Locate the cell with the specified text and output its [X, Y] center coordinate. 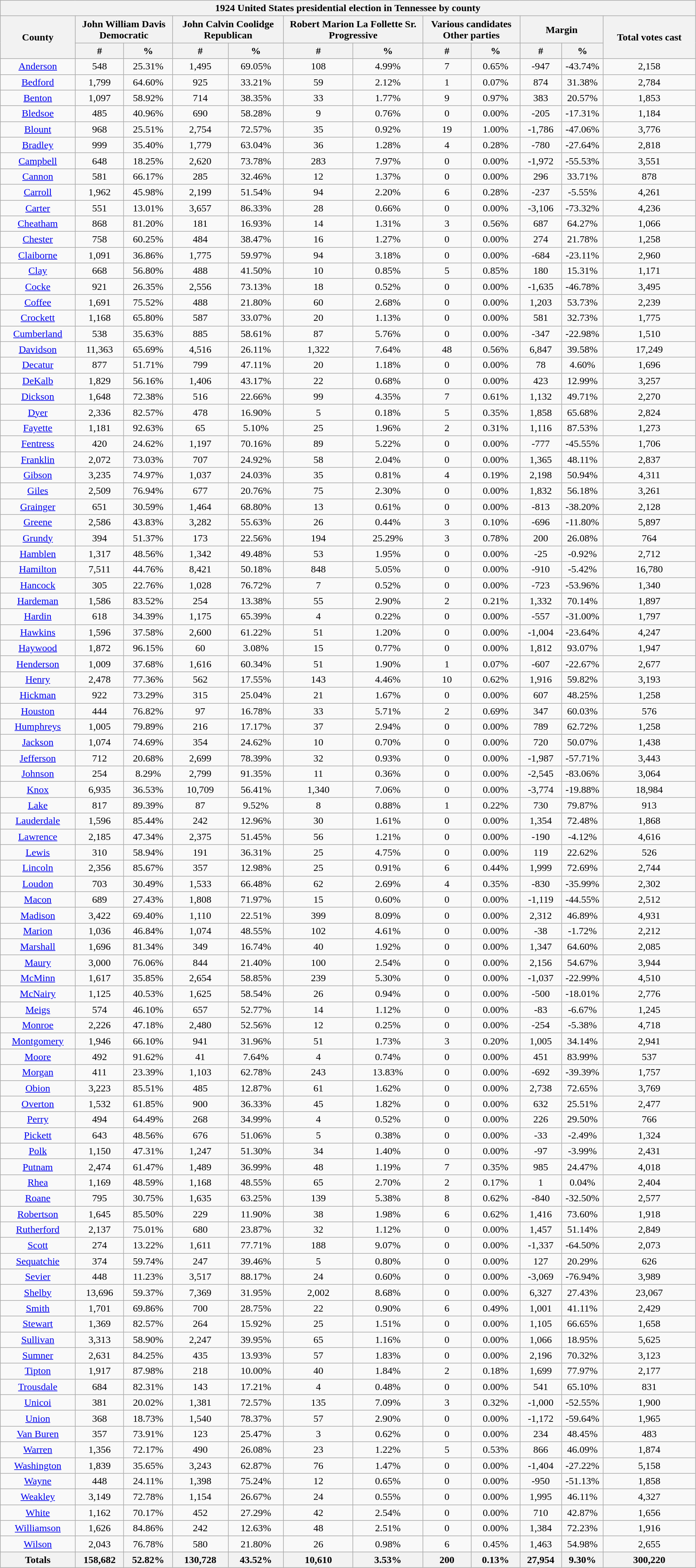
4,018 [649, 1167]
2,784 [649, 82]
72.48% [582, 821]
58 [318, 460]
Bedford [38, 82]
-6.67% [582, 1010]
5,158 [649, 1466]
0.91% [388, 868]
-777 [541, 444]
310 [100, 852]
-51.13% [582, 1481]
73.91% [148, 1434]
1,175 [201, 617]
46.89% [582, 915]
Jefferson [38, 758]
27.29% [256, 1513]
2,620 [201, 161]
12.99% [582, 381]
83.99% [582, 1057]
300,220 [649, 1560]
1,097 [100, 98]
17.17% [256, 727]
73.13% [256, 287]
2,212 [649, 931]
0.49% [496, 1308]
52.56% [256, 1025]
36.31% [256, 852]
1,463 [541, 1544]
96.15% [148, 648]
72.69% [582, 868]
48.45% [582, 1434]
1,184 [649, 114]
541 [541, 1387]
922 [100, 695]
61.85% [148, 1104]
-692 [541, 1072]
Total votes cast [649, 37]
61.22% [256, 632]
34.14% [582, 1041]
526 [649, 852]
53 [318, 554]
181 [201, 224]
1,162 [100, 1513]
1,648 [100, 396]
72.17% [148, 1449]
2,577 [649, 1198]
72.78% [148, 1497]
6,935 [100, 790]
35.63% [148, 334]
-1.72% [582, 931]
McMinn [38, 978]
47.31% [148, 1151]
8.09% [388, 915]
484 [201, 240]
1.92% [388, 946]
37.68% [148, 664]
Claiborne [38, 255]
1,962 [100, 192]
690 [201, 114]
51.14% [582, 1230]
30.59% [148, 507]
2,738 [541, 1088]
399 [318, 915]
-32.50% [582, 1198]
1,324 [649, 1135]
3,776 [649, 129]
73.03% [148, 460]
100 [318, 963]
-11.80% [582, 522]
28.75% [256, 1308]
26.35% [148, 287]
2,631 [100, 1355]
23.87% [256, 1230]
11,363 [100, 349]
Warren [38, 1449]
Henderson [38, 664]
46.84% [148, 931]
766 [649, 1120]
1,495 [201, 66]
58.61% [256, 334]
7.09% [388, 1402]
1,001 [541, 1308]
19 [447, 129]
2,960 [649, 255]
Smith [38, 1308]
2,158 [649, 66]
3,261 [649, 491]
13.83% [388, 1072]
Blount [38, 129]
-53.96% [582, 585]
43.17% [256, 381]
9.52% [256, 805]
62 [318, 884]
22.56% [256, 538]
86.33% [256, 208]
59.37% [148, 1293]
985 [541, 1167]
885 [201, 334]
1,347 [541, 946]
4,247 [649, 632]
1,706 [649, 444]
38 [318, 1214]
-22.99% [582, 978]
2,002 [318, 1293]
-1,786 [541, 129]
61 [318, 1088]
70.32% [582, 1355]
374 [100, 1261]
Robertson [38, 1214]
657 [201, 1010]
49.71% [582, 396]
43.83% [148, 522]
848 [318, 569]
4,510 [649, 978]
30.75% [148, 1198]
-1,037 [541, 978]
Van Buren [38, 1434]
Cannon [38, 176]
Scott [38, 1245]
65.10% [582, 1387]
18.95% [582, 1340]
Bledsoe [38, 114]
0.31% [496, 428]
72.38% [148, 396]
844 [201, 963]
2,177 [649, 1371]
700 [201, 1308]
60.34% [256, 664]
-19.88% [582, 790]
40.96% [148, 114]
58.92% [148, 98]
-83 [541, 1010]
668 [100, 271]
-830 [541, 884]
-2,545 [541, 774]
62.72% [582, 727]
3,422 [100, 915]
1,150 [100, 1151]
1.73% [388, 1041]
119 [541, 852]
6,847 [541, 349]
85.44% [148, 821]
21.40% [256, 963]
-0.92% [582, 554]
999 [100, 145]
Fayette [38, 428]
20.57% [582, 98]
0.98% [388, 1544]
91.35% [256, 774]
494 [100, 1120]
Campbell [38, 161]
51.54% [256, 192]
1,897 [649, 601]
3,235 [100, 475]
3,064 [649, 774]
817 [100, 805]
41.50% [256, 271]
33.21% [256, 82]
3,193 [649, 679]
1.13% [388, 318]
16.93% [256, 224]
Maury [38, 963]
65.68% [582, 412]
764 [649, 538]
0.19% [496, 475]
2,512 [649, 899]
25.29% [388, 538]
1,900 [649, 1402]
-22.67% [582, 664]
2,474 [100, 1167]
21.78% [582, 240]
-22.98% [582, 334]
1,105 [541, 1324]
878 [649, 176]
Giles [38, 491]
48.59% [148, 1182]
-97 [541, 1151]
1,510 [649, 334]
-43.74% [582, 66]
913 [649, 805]
51.71% [148, 365]
562 [201, 679]
191 [201, 852]
1.82% [388, 1104]
1,037 [201, 475]
0.76% [388, 114]
15.31% [582, 271]
2.70% [388, 1182]
1,658 [649, 1324]
65.80% [148, 318]
Various candidatesOther parties [471, 30]
158,682 [100, 1560]
684 [100, 1387]
1,169 [100, 1182]
2,509 [100, 491]
69.86% [148, 1308]
921 [100, 287]
102 [318, 931]
Lincoln [38, 868]
-950 [541, 1481]
54.98% [582, 1544]
1,181 [100, 428]
4,261 [649, 192]
Greene [38, 522]
McNairy [38, 994]
93.07% [582, 648]
516 [201, 396]
1.95% [388, 554]
Cheatham [38, 224]
2,600 [201, 632]
194 [318, 538]
Washington [38, 1466]
46.10% [148, 1010]
58.85% [256, 978]
76.06% [148, 963]
John Calvin CoolidgeRepublican [228, 30]
17.55% [256, 679]
13.93% [256, 1355]
Crockett [38, 318]
Sumner [38, 1355]
66.48% [256, 884]
296 [541, 176]
1,532 [100, 1104]
1,171 [649, 271]
55 [318, 601]
2,654 [201, 978]
Lawrence [38, 837]
52.77% [256, 1010]
68.80% [256, 507]
77.36% [148, 679]
551 [100, 208]
Morgan [38, 1072]
5,897 [649, 522]
1.40% [388, 1151]
-44.55% [582, 899]
1,829 [100, 381]
12.87% [256, 1088]
2,247 [201, 1340]
758 [100, 240]
1,416 [541, 1214]
-59.64% [582, 1418]
799 [201, 365]
1.19% [388, 1167]
2,356 [100, 868]
0.94% [388, 994]
2,480 [201, 1025]
72.65% [582, 1088]
283 [318, 161]
36.86% [148, 255]
13.38% [256, 601]
-39.39% [582, 1072]
1,586 [100, 601]
874 [541, 82]
50.18% [256, 569]
2,302 [649, 884]
4,327 [649, 1497]
Stewart [38, 1324]
10,709 [201, 790]
59.97% [256, 255]
0.77% [388, 648]
1,808 [201, 899]
0.66% [388, 208]
3.53% [388, 1560]
9.30% [582, 1560]
Rhea [38, 1182]
4.35% [388, 396]
868 [100, 224]
0.25% [388, 1025]
91.62% [148, 1057]
1,779 [201, 145]
13.22% [148, 1245]
451 [541, 1057]
89.39% [148, 805]
-5.42% [582, 569]
1,656 [649, 1513]
-27.22% [582, 1466]
89 [318, 444]
-3.99% [582, 1151]
1,091 [100, 255]
2,043 [100, 1544]
Houston [38, 711]
64.27% [582, 224]
Lake [38, 805]
1,009 [100, 664]
Montgomery [38, 1041]
Cumberland [38, 334]
-1,987 [541, 758]
77.71% [256, 1245]
1,457 [541, 1230]
11.23% [148, 1277]
492 [100, 1057]
16 [318, 240]
1,797 [649, 617]
180 [541, 271]
5.30% [388, 978]
108 [318, 66]
-684 [541, 255]
2,404 [649, 1182]
36.33% [256, 1104]
234 [541, 1434]
1.16% [388, 1340]
46.09% [582, 1449]
1,999 [541, 868]
0.32% [496, 1402]
72.23% [582, 1528]
243 [318, 1072]
60.25% [148, 240]
58.90% [148, 1340]
3,443 [649, 758]
483 [649, 1434]
70.14% [582, 601]
64.49% [148, 1120]
Sevier [38, 1277]
70.17% [148, 1513]
36.99% [256, 1167]
-3,069 [541, 1277]
88.17% [256, 1277]
1,036 [100, 931]
3,517 [201, 1277]
1,691 [100, 302]
76.94% [148, 491]
11.90% [256, 1214]
20.02% [148, 1402]
1.00% [496, 129]
Unicoi [38, 1402]
877 [100, 365]
47.18% [148, 1025]
48.25% [582, 695]
0.55% [388, 1497]
1,110 [201, 915]
-780 [541, 145]
0.21% [496, 601]
4.75% [388, 852]
-5.55% [582, 192]
1.27% [388, 240]
24.92% [256, 460]
DeKalb [38, 381]
-57.71% [582, 758]
789 [541, 727]
65.69% [148, 349]
315 [201, 695]
32.46% [256, 176]
24.03% [256, 475]
56.41% [256, 790]
Tipton [38, 1371]
1,365 [541, 460]
2,776 [649, 994]
-1,404 [541, 1466]
1,406 [201, 381]
2,431 [649, 1151]
1,384 [541, 1528]
7,511 [100, 569]
3,123 [649, 1355]
50.94% [582, 475]
Lauderdale [38, 821]
65.39% [256, 617]
538 [100, 334]
1.21% [388, 837]
676 [201, 1135]
16.74% [256, 946]
Monroe [38, 1025]
22.51% [256, 915]
4.60% [582, 365]
1,812 [541, 648]
3,223 [100, 1088]
Pickett [38, 1135]
Henry [38, 679]
490 [201, 1449]
2.12% [388, 82]
-1,004 [541, 632]
24.11% [148, 1481]
56.18% [582, 491]
1,645 [100, 1214]
Union [38, 1418]
82.31% [148, 1387]
720 [541, 742]
-1,000 [541, 1402]
-1,972 [541, 161]
34.99% [256, 1120]
75.24% [256, 1481]
75.52% [148, 302]
73.29% [148, 695]
Grundy [38, 538]
3,000 [100, 963]
52.82% [148, 1560]
81.34% [148, 946]
25.47% [256, 1434]
1.61% [388, 821]
Lewis [38, 852]
Gibson [38, 475]
35.40% [148, 145]
2,837 [649, 460]
4,236 [649, 208]
5,625 [649, 1340]
1,918 [649, 1214]
1,868 [649, 821]
607 [541, 695]
1,701 [100, 1308]
1,273 [649, 428]
27,954 [541, 1560]
368 [100, 1418]
349 [201, 946]
Dyer [38, 412]
-83.06% [582, 774]
226 [541, 1120]
-27.64% [582, 145]
1,116 [541, 428]
1,438 [649, 742]
1.90% [388, 664]
55.63% [256, 522]
78.39% [256, 758]
Margin [562, 30]
42.87% [582, 1513]
Franklin [38, 460]
1.98% [388, 1214]
5.05% [388, 569]
62.87% [256, 1466]
-813 [541, 507]
76 [318, 1466]
62.78% [256, 1072]
2,712 [649, 554]
Jackson [38, 742]
12.63% [256, 1528]
2,478 [100, 679]
Davidson [38, 349]
36.53% [148, 790]
3,944 [649, 963]
2.51% [388, 1528]
84.25% [148, 1355]
247 [201, 1261]
1,995 [541, 1497]
78.37% [256, 1418]
-76.94% [582, 1277]
1,332 [541, 601]
0.80% [388, 1261]
Cocke [38, 287]
1,369 [100, 1324]
423 [541, 381]
1,245 [649, 1010]
1.47% [388, 1466]
76.78% [148, 1544]
32.73% [582, 318]
452 [201, 1513]
-1,172 [541, 1418]
35.65% [148, 1466]
264 [201, 1324]
20.76% [256, 491]
-31.00% [582, 617]
2.04% [388, 460]
4.61% [388, 931]
75 [318, 491]
0.90% [388, 1308]
28 [318, 208]
0.48% [388, 1387]
Bradley [38, 145]
Chester [38, 240]
12.96% [256, 821]
33.07% [256, 318]
1,799 [100, 82]
2,824 [649, 412]
135 [318, 1402]
Meigs [38, 1010]
Grainger [38, 507]
51.06% [256, 1135]
1.67% [388, 695]
48.11% [582, 460]
383 [541, 98]
0.04% [582, 1182]
1,616 [201, 664]
31.95% [256, 1293]
-910 [541, 569]
710 [541, 1513]
County [38, 37]
Weakley [38, 1497]
2,744 [649, 868]
51.37% [148, 538]
Dickson [38, 396]
0.81% [388, 475]
2.20% [388, 192]
689 [100, 899]
2.30% [388, 491]
Trousdale [38, 1387]
2,429 [649, 1308]
239 [318, 978]
5.76% [388, 334]
0.93% [388, 758]
45.98% [148, 192]
-45.55% [582, 444]
3,551 [649, 161]
3.18% [388, 255]
0.36% [388, 774]
-557 [541, 617]
87.53% [582, 428]
2,655 [649, 1544]
39.46% [256, 1261]
Wayne [38, 1481]
30 [318, 821]
632 [541, 1104]
648 [100, 161]
0.45% [496, 1544]
13.01% [148, 208]
218 [201, 1371]
2.68% [388, 302]
1,203 [541, 302]
4,931 [649, 915]
97 [201, 711]
714 [201, 98]
-73.32% [582, 208]
712 [100, 758]
229 [201, 1214]
59 [318, 82]
-1,635 [541, 287]
188 [318, 1245]
-47.06% [582, 129]
2,677 [649, 664]
0.10% [496, 522]
-4.12% [582, 837]
7.97% [388, 161]
56.16% [148, 381]
3,149 [100, 1497]
8.29% [148, 774]
73.60% [582, 1214]
2,556 [201, 287]
127 [541, 1261]
33.71% [582, 176]
21 [318, 695]
18 [318, 287]
71.97% [256, 899]
2,072 [100, 460]
1,874 [649, 1449]
5.22% [388, 444]
59.74% [148, 1261]
-35.99% [582, 884]
75.01% [148, 1230]
587 [201, 318]
Humphreys [38, 727]
420 [100, 444]
2,198 [541, 475]
Clay [38, 271]
18,984 [649, 790]
1,611 [201, 1245]
Hawkins [38, 632]
34 [318, 1151]
31.38% [582, 82]
Hardeman [38, 601]
0.68% [388, 381]
25.04% [256, 695]
6,327 [541, 1293]
285 [201, 176]
Wilson [38, 1544]
12.98% [256, 868]
2,239 [649, 302]
46.11% [582, 1497]
16.90% [256, 412]
268 [201, 1120]
26.11% [256, 349]
54.67% [582, 963]
687 [541, 224]
548 [100, 66]
3,769 [649, 1088]
1,028 [201, 585]
968 [100, 129]
618 [100, 617]
2.69% [388, 884]
1,533 [201, 884]
85.51% [148, 1088]
1,872 [100, 648]
3,495 [649, 287]
1.18% [388, 365]
58.28% [256, 114]
63.04% [256, 145]
-1,119 [541, 899]
866 [541, 1449]
2,270 [649, 396]
5.38% [388, 1198]
1,625 [201, 994]
2,085 [649, 946]
1,757 [649, 1072]
34.39% [148, 617]
1,635 [201, 1198]
-33 [541, 1135]
16,780 [649, 569]
-947 [541, 66]
20.29% [582, 1261]
1,489 [201, 1167]
0.17% [496, 1182]
1,617 [100, 978]
11 [318, 774]
79.89% [148, 727]
41 [201, 1057]
1,381 [201, 1402]
-55.53% [582, 161]
-607 [541, 664]
84.86% [148, 1528]
3.08% [256, 648]
16.78% [256, 711]
69.05% [256, 66]
4.99% [388, 66]
-840 [541, 1198]
-25 [541, 554]
38.35% [256, 98]
73.78% [256, 161]
49.48% [256, 554]
-5.38% [582, 1025]
2,477 [649, 1104]
703 [100, 884]
18.25% [148, 161]
2,226 [100, 1025]
643 [100, 1135]
59.82% [582, 679]
10,610 [318, 1560]
1.37% [388, 176]
3,282 [201, 522]
1,946 [100, 1041]
1.96% [388, 428]
2,336 [100, 412]
1.31% [388, 224]
900 [201, 1104]
3,243 [201, 1466]
1.28% [388, 145]
51.45% [256, 837]
354 [201, 742]
216 [201, 727]
56.80% [148, 271]
44.76% [148, 569]
51.30% [256, 1151]
1,832 [541, 491]
Haywood [38, 648]
2.94% [388, 727]
66.65% [582, 1324]
2,128 [649, 507]
-64.50% [582, 1245]
10.00% [256, 1371]
795 [100, 1198]
1.22% [388, 1449]
Coffee [38, 302]
2,754 [201, 129]
0.13% [496, 1560]
22.66% [256, 396]
4,516 [201, 349]
1,626 [100, 1528]
1.20% [388, 632]
31.96% [256, 1041]
-1,337 [541, 1245]
37 [318, 727]
0.92% [388, 129]
Marion [38, 931]
39.58% [582, 349]
15.92% [256, 1324]
1,132 [541, 396]
26.67% [256, 1497]
-46.78% [582, 287]
8.68% [388, 1293]
626 [649, 1261]
3,313 [100, 1340]
13,696 [100, 1293]
17,249 [649, 349]
Madison [38, 915]
130,728 [201, 1560]
Decatur [38, 365]
5.10% [256, 428]
Johnson [38, 774]
69.40% [148, 915]
1,317 [100, 554]
56 [318, 837]
2,818 [649, 145]
36 [318, 145]
-52.55% [582, 1402]
4,616 [649, 837]
347 [541, 711]
381 [100, 1402]
85.50% [148, 1214]
87.98% [148, 1371]
-38 [541, 931]
1,965 [649, 1418]
Robert Marion La Follette Sr.Progressive [353, 30]
4.46% [388, 679]
2,699 [201, 758]
77.97% [582, 1371]
3,257 [649, 381]
2,137 [100, 1230]
17.21% [256, 1387]
79.87% [582, 805]
1,356 [100, 1449]
78 [541, 365]
3,657 [201, 208]
2,196 [541, 1355]
76.72% [256, 585]
7,369 [201, 1293]
74.97% [148, 475]
411 [100, 1072]
2,375 [201, 837]
92.63% [148, 428]
1924 United States presidential election in Tennessee by county [348, 8]
3,989 [649, 1277]
4,311 [649, 475]
-190 [541, 837]
-17.31% [582, 114]
63.25% [256, 1198]
30.49% [148, 884]
1,322 [318, 349]
Anderson [38, 66]
478 [201, 412]
38.47% [256, 240]
576 [649, 711]
22.76% [148, 585]
2,156 [541, 963]
60.03% [582, 711]
444 [100, 711]
2,073 [649, 1245]
0.74% [388, 1057]
5.71% [388, 711]
394 [100, 538]
Perry [38, 1120]
2,849 [649, 1230]
574 [100, 1010]
925 [201, 82]
2,799 [201, 774]
22.62% [582, 852]
1,839 [100, 1466]
13 [318, 507]
831 [649, 1387]
29.50% [582, 1120]
76.82% [148, 711]
Sullivan [38, 1340]
70.16% [256, 444]
173 [201, 538]
7.06% [388, 790]
651 [100, 507]
35.85% [148, 978]
-237 [541, 192]
Overton [38, 1104]
White [38, 1513]
Williamson [38, 1528]
677 [201, 491]
1,197 [201, 444]
1,342 [201, 554]
81.20% [148, 224]
Fentress [38, 444]
-18.01% [582, 994]
-723 [541, 585]
435 [201, 1355]
680 [201, 1230]
-23.64% [582, 632]
83.52% [148, 601]
43.52% [256, 1560]
Sequatchie [38, 1261]
50.07% [582, 742]
53.73% [582, 302]
Totals [38, 1560]
18.73% [148, 1418]
707 [201, 460]
0.53% [496, 1449]
1,699 [541, 1371]
Moore [38, 1057]
-3,106 [541, 208]
Loudon [38, 884]
1.77% [388, 98]
45 [318, 1104]
39.95% [256, 1340]
-38.20% [582, 507]
0.20% [496, 1041]
Marshall [38, 946]
85.67% [148, 868]
1,464 [201, 507]
Hickman [38, 695]
1.62% [388, 1088]
20.68% [148, 758]
-3,774 [541, 790]
4,718 [649, 1025]
0.70% [388, 742]
1,247 [201, 1151]
24.47% [582, 1167]
580 [201, 1544]
Polk [38, 1151]
Hamblen [38, 554]
1,853 [649, 98]
-500 [541, 994]
123 [201, 1434]
42 [318, 1513]
23,067 [649, 1293]
Carter [38, 208]
Carroll [38, 192]
John William DavisDemocratic [124, 30]
74.69% [148, 742]
1,154 [201, 1497]
1.84% [388, 1371]
9.07% [388, 1245]
1,917 [100, 1371]
47.11% [256, 365]
2,312 [541, 915]
0.88% [388, 805]
0.38% [388, 1135]
-23.11% [582, 255]
941 [201, 1041]
1.51% [388, 1324]
Hardin [38, 617]
-2.49% [582, 1135]
1,947 [649, 648]
41.11% [582, 1308]
-347 [541, 334]
Hamilton [38, 569]
1,103 [201, 1072]
1,540 [201, 1418]
-696 [541, 522]
8,421 [201, 569]
Roane [38, 1198]
Knox [38, 790]
37.58% [148, 632]
47.34% [148, 837]
Benton [38, 98]
Macon [38, 899]
25.31% [148, 66]
23 [318, 1449]
139 [318, 1198]
Hancock [38, 585]
537 [649, 1057]
66.17% [148, 176]
0.97% [496, 98]
Obion [38, 1088]
2,586 [100, 522]
61.47% [148, 1167]
66.10% [148, 1041]
-205 [541, 114]
23.39% [148, 1072]
1,398 [201, 1481]
99 [318, 396]
2,185 [100, 837]
40.53% [148, 994]
Rutherford [38, 1230]
Putnam [38, 1167]
730 [541, 805]
305 [100, 585]
2,199 [201, 192]
58.94% [148, 852]
0.78% [496, 538]
0.69% [496, 711]
-254 [541, 1025]
1,125 [100, 994]
1.83% [388, 1355]
2,941 [649, 1041]
58.54% [256, 994]
Shelby [38, 1293]
1,354 [541, 821]
